Extract the (X, Y) coordinate from the center of the cell holding the provided text.  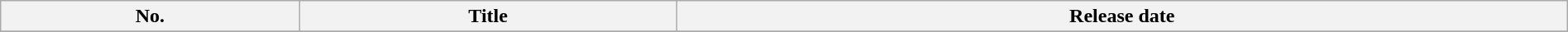
No. (151, 16)
Title (488, 16)
Release date (1121, 16)
